Identify which cell holds the provided text, then report its (x, y) central coordinate. 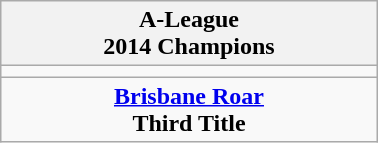
A-League2014 Champions (189, 34)
Brisbane RoarThird Title (189, 110)
